Extract the [X, Y] coordinate from the center of the cell holding the provided text.  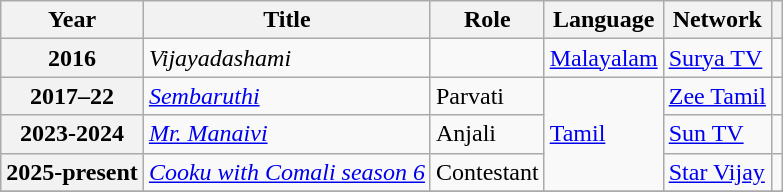
Sun TV [717, 134]
Contestant [487, 172]
Mr. Manaivi [286, 134]
Star Vijay [717, 172]
Malayalam [604, 58]
Surya TV [717, 58]
2016 [72, 58]
Tamil [604, 134]
Anjali [487, 134]
2023-2024 [72, 134]
Language [604, 20]
Cooku with Comali season 6 [286, 172]
2017–22 [72, 96]
Network [717, 20]
Year [72, 20]
Zee Tamil [717, 96]
Vijayadashami [286, 58]
2025-present [72, 172]
Sembaruthi [286, 96]
Role [487, 20]
Title [286, 20]
Parvati [487, 96]
